Return [x, y] of the center of cell containing provided text 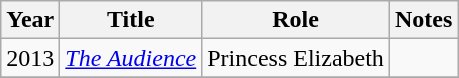
Princess Elizabeth [296, 58]
Year [30, 20]
Title [131, 20]
Role [296, 20]
The Audience [131, 58]
2013 [30, 58]
Notes [423, 20]
